Capture the cell that displays the provided text and extract its (x, y) central coordinate. 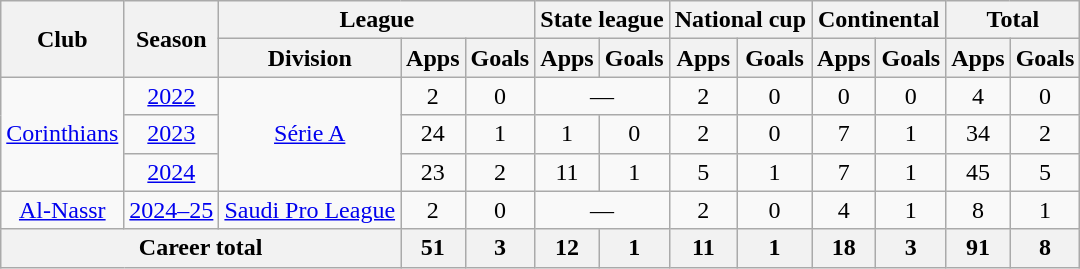
State league (602, 20)
2022 (172, 96)
Corinthians (62, 134)
National cup (740, 20)
Career total (201, 248)
Club (62, 39)
Série A (310, 134)
Total (1013, 20)
18 (844, 248)
45 (978, 172)
2024–25 (172, 210)
2023 (172, 134)
Continental (879, 20)
League (377, 20)
Saudi Pro League (310, 210)
12 (567, 248)
34 (978, 134)
Season (172, 39)
91 (978, 248)
Al-Nassr (62, 210)
Division (310, 58)
24 (433, 134)
23 (433, 172)
2024 (172, 172)
51 (433, 248)
